Search for the cell housing the specified text and yield its (x, y) center coordinate. 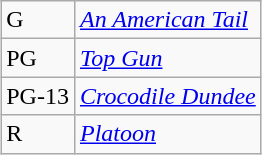
An American Tail (168, 20)
G (38, 20)
Top Gun (168, 58)
PG-13 (38, 96)
R (38, 134)
PG (38, 58)
Crocodile Dundee (168, 96)
Platoon (168, 134)
